Extract the [X, Y] coordinate from the center of the cell holding the provided text.  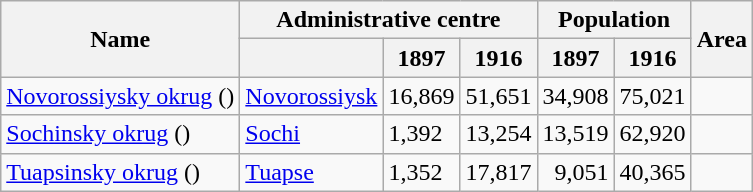
51,651 [498, 96]
Sochinsky okrug () [120, 134]
16,869 [422, 96]
Name [120, 39]
Tuapse [312, 172]
Population [614, 20]
1,392 [422, 134]
Tuapsinsky okrug () [120, 172]
Novorossiysk [312, 96]
Area [722, 39]
9,051 [576, 172]
Administrative centre [388, 20]
13,519 [576, 134]
75,021 [652, 96]
1,352 [422, 172]
62,920 [652, 134]
34,908 [576, 96]
40,365 [652, 172]
Sochi [312, 134]
Novorossiysky okrug () [120, 96]
17,817 [498, 172]
13,254 [498, 134]
